Provide the (X, Y) coordinate of the cell's center where the given text is located.  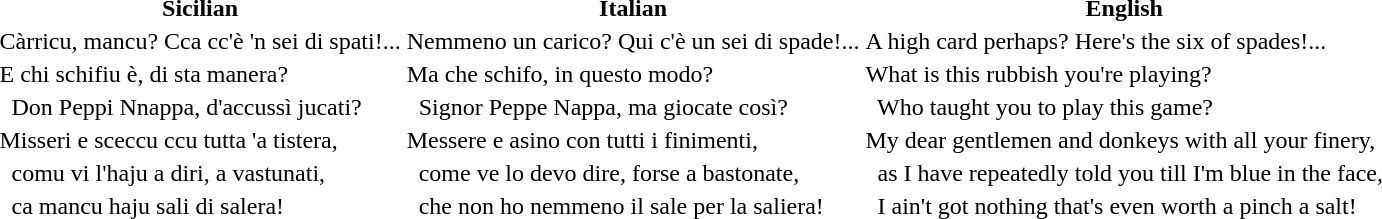
Signor Peppe Nappa, ma giocate così? (633, 107)
Messere e asino con tutti i finimenti, (633, 140)
Ma che schifo, in questo modo? (633, 74)
come ve lo devo dire, forse a bastonate, (633, 173)
Nemmeno un carico? Qui c'è un sei di spade!... (633, 41)
